Determine the (X, Y) coordinate at the center of the cell enclosing the given text.  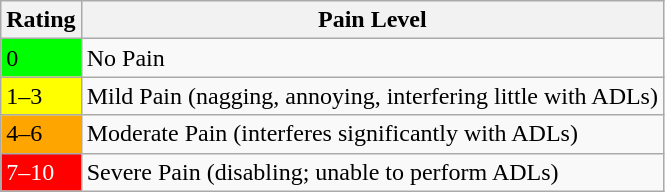
Pain Level (372, 20)
Severe Pain (disabling; unable to perform ADLs) (372, 172)
Moderate Pain (interferes significantly with ADLs) (372, 134)
No Pain (372, 58)
0 (41, 58)
1–3 (41, 96)
4–6 (41, 134)
Rating (41, 20)
7–10 (41, 172)
Mild Pain (nagging, annoying, interfering little with ADLs) (372, 96)
